Extract the [x, y] coordinate from the center of the cell holding the provided text.  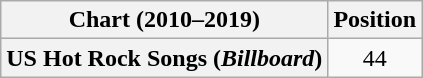
Chart (2010–2019) [164, 20]
44 [375, 58]
US Hot Rock Songs (Billboard) [164, 58]
Position [375, 20]
